Detect which cell encompasses the target text, then output its (x, y) center coordinate. 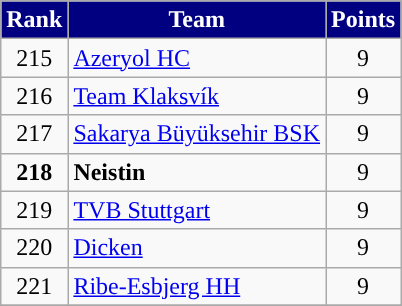
216 (34, 96)
Sakarya Büyüksehir BSK (197, 134)
219 (34, 210)
Team (197, 20)
Azeryol HC (197, 58)
Ribe-Esbjerg HH (197, 286)
218 (34, 172)
TVB Stuttgart (197, 210)
Dicken (197, 248)
Points (364, 20)
221 (34, 286)
Neistin (197, 172)
Rank (34, 20)
220 (34, 248)
Team Klaksvík (197, 96)
217 (34, 134)
215 (34, 58)
